Determine the (x, y) coordinate at the center of the cell enclosing the given text.  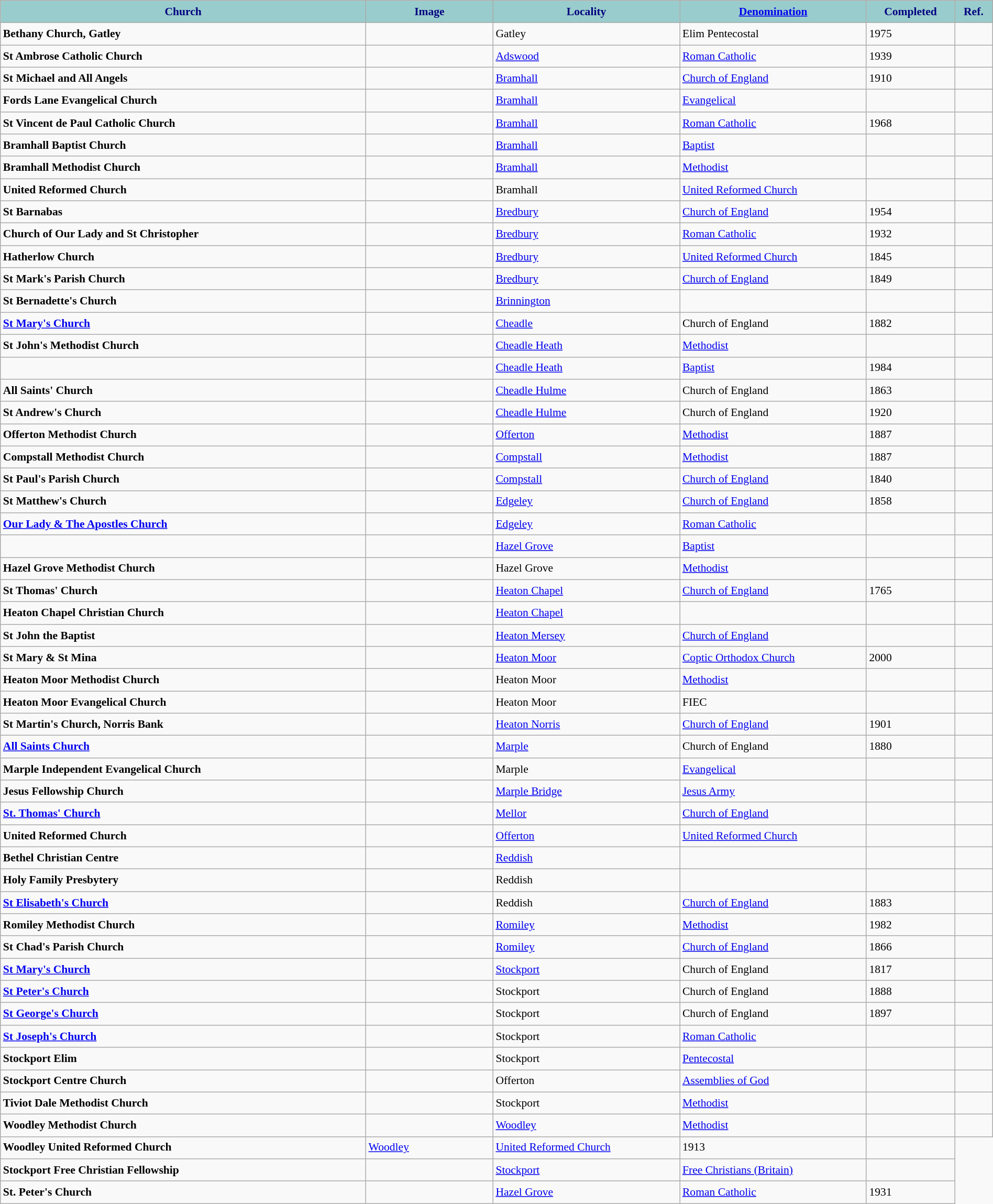
Woodley United Reformed Church (183, 1147)
St Elisabeth's Church (183, 903)
1984 (910, 368)
1920 (910, 413)
Stockport Free Christian Fellowship (183, 1170)
1968 (910, 124)
Jesus Fellowship Church (183, 791)
St Joseph's Church (183, 1036)
Locality (587, 12)
Cheadle (587, 324)
1910 (910, 79)
FIEC (773, 702)
Heaton Mersey (587, 636)
St Chad's Parish Church (183, 947)
Tiviot Dale Methodist Church (183, 1103)
1954 (910, 213)
Ref. (974, 12)
Stockport Centre Church (183, 1081)
Church of Our Lady and St Christopher (183, 235)
St Peter's Church (183, 992)
1982 (910, 925)
Stockport Elim (183, 1058)
Assemblies of God (773, 1081)
1882 (910, 324)
Hazel Grove Methodist Church (183, 569)
1897 (910, 1014)
1932 (910, 235)
1840 (910, 480)
Holy Family Presbytery (183, 880)
1817 (910, 969)
Marple Independent Evangelical Church (183, 769)
St Ambrose Catholic Church (183, 57)
Church (183, 12)
Bethel Christian Centre (183, 858)
All Saints' Church (183, 391)
Gatley (587, 35)
St Barnabas (183, 213)
Our Lady & The Apostles Church (183, 524)
1901 (910, 725)
1866 (910, 947)
1888 (910, 992)
Pentecostal (773, 1058)
Image (429, 12)
Compstall Methodist Church (183, 457)
1849 (910, 279)
St Matthew's Church (183, 502)
St George's Church (183, 1014)
Elim Pentecostal (773, 35)
1931 (910, 1192)
Offerton Methodist Church (183, 435)
St. Thomas' Church (183, 814)
Hatherlow Church (183, 257)
Marple Bridge (587, 791)
St Andrew's Church (183, 413)
Adswood (587, 57)
Denomination (773, 12)
1858 (910, 502)
St Bernadette's Church (183, 302)
1845 (910, 257)
St Vincent de Paul Catholic Church (183, 124)
1863 (910, 391)
St Mark's Parish Church (183, 279)
St Thomas' Church (183, 591)
1765 (910, 591)
Bramhall Baptist Church (183, 146)
St Michael and All Angels (183, 79)
St John the Baptist (183, 636)
1883 (910, 903)
1913 (773, 1147)
Heaton Moor Methodist Church (183, 680)
Heaton Chapel Christian Church (183, 613)
2000 (910, 658)
Coptic Orthodox Church (773, 658)
St Martin's Church, Norris Bank (183, 725)
Mellor (587, 814)
Bethany Church, Gatley (183, 35)
1939 (910, 57)
1880 (910, 747)
All Saints Church (183, 747)
St. Peter's Church (183, 1192)
Heaton Norris (587, 725)
St Mary & St Mina (183, 658)
Bramhall Methodist Church (183, 168)
Fords Lane Evangelical Church (183, 101)
St Paul's Parish Church (183, 480)
Woodley Methodist Church (183, 1125)
Romiley Methodist Church (183, 925)
Completed (910, 12)
Heaton Moor Evangelical Church (183, 702)
St John's Methodist Church (183, 346)
1975 (910, 35)
Brinnington (587, 302)
Jesus Army (773, 791)
Free Christians (Britain) (773, 1170)
